Find where the given text appears and provide that cell's center as [x, y] coordinate. 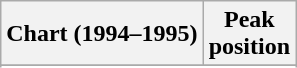
Chart (1994–1995) [102, 34]
Peakposition [249, 34]
